Search for the cell housing the specified text and yield its [X, Y] center coordinate. 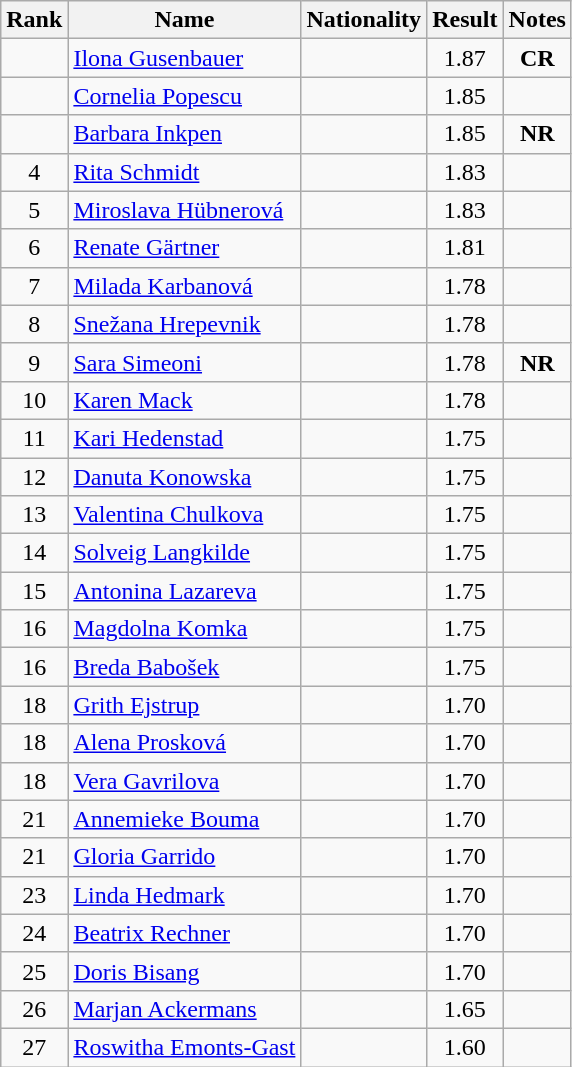
1.87 [465, 58]
1.65 [465, 1009]
8 [34, 324]
9 [34, 362]
Doris Bisang [184, 971]
Solveig Langkilde [184, 553]
26 [34, 1009]
Miroslava Hübnerová [184, 210]
Cornelia Popescu [184, 96]
Ilona Gusenbauer [184, 58]
14 [34, 553]
4 [34, 172]
Notes [537, 20]
5 [34, 210]
1.60 [465, 1047]
15 [34, 591]
Kari Hedenstad [184, 438]
Antonina Lazareva [184, 591]
CR [537, 58]
Linda Hedmark [184, 895]
Gloria Garrido [184, 857]
Magdolna Komka [184, 629]
1.81 [465, 248]
Renate Gärtner [184, 248]
Grith Ejstrup [184, 705]
Alena Prosková [184, 743]
11 [34, 438]
Milada Karbanová [184, 286]
24 [34, 933]
Snežana Hrepevnik [184, 324]
Name [184, 20]
Vera Gavrilova [184, 781]
Result [465, 20]
Danuta Konowska [184, 477]
Roswitha Emonts-Gast [184, 1047]
7 [34, 286]
12 [34, 477]
13 [34, 515]
Rank [34, 20]
Nationality [364, 20]
Barbara Inkpen [184, 134]
Sara Simeoni [184, 362]
Annemieke Bouma [184, 819]
27 [34, 1047]
6 [34, 248]
Marjan Ackermans [184, 1009]
Beatrix Rechner [184, 933]
Valentina Chulkova [184, 515]
23 [34, 895]
25 [34, 971]
Rita Schmidt [184, 172]
10 [34, 400]
Breda Babošek [184, 667]
Karen Mack [184, 400]
